Return the (X, Y) coordinate for the center point of the cell that contains the specified text.  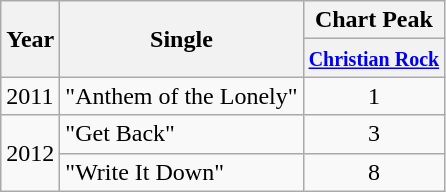
Year (30, 39)
"Write It Down" (182, 172)
1 (374, 96)
Single (182, 39)
"Anthem of the Lonely" (182, 96)
2012 (30, 153)
"Get Back" (182, 134)
3 (374, 134)
2011 (30, 96)
Chart Peak (374, 20)
8 (374, 172)
Christian Rock (374, 58)
